Extract the (x, y) coordinate from the center of the cell holding the provided text.  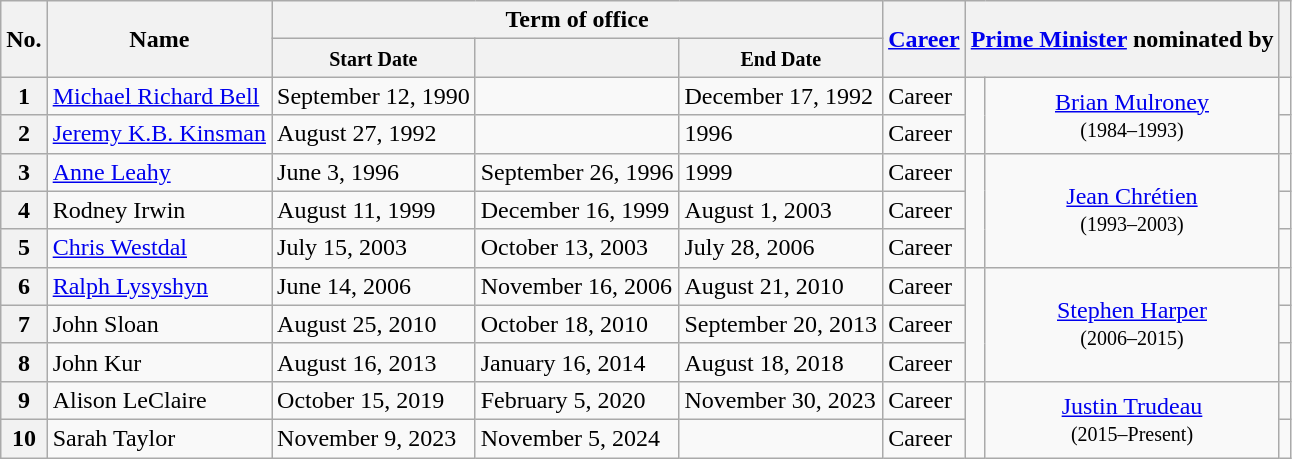
3 (24, 172)
June 3, 1996 (374, 172)
November 5, 2024 (577, 438)
Chris Westdal (159, 248)
7 (24, 324)
June 14, 2006 (374, 286)
Prime Minister nominated by (1122, 39)
Ralph Lysyshyn (159, 286)
July 15, 2003 (374, 248)
July 28, 2006 (781, 248)
Justin Trudeau(2015–Present) (1132, 419)
John Sloan (159, 324)
1999 (781, 172)
Jeremy K.B. Kinsman (159, 134)
September 20, 2013 (781, 324)
August 21, 2010 (781, 286)
Rodney Irwin (159, 210)
4 (24, 210)
Stephen Harper(2006–2015) (1132, 324)
Alison LeClaire (159, 400)
Name (159, 39)
August 27, 1992 (374, 134)
Term of office (578, 20)
Sarah Taylor (159, 438)
No. (24, 39)
December 17, 1992 (781, 96)
Start Date (374, 58)
John Kur (159, 362)
9 (24, 400)
8 (24, 362)
November 30, 2023 (781, 400)
February 5, 2020 (577, 400)
September 26, 1996 (577, 172)
1996 (781, 134)
End Date (781, 58)
Anne Leahy (159, 172)
October 13, 2003 (577, 248)
August 18, 2018 (781, 362)
August 11, 1999 (374, 210)
2 (24, 134)
August 1, 2003 (781, 210)
Jean Chrétien(1993–2003) (1132, 210)
November 9, 2023 (374, 438)
October 18, 2010 (577, 324)
September 12, 1990 (374, 96)
August 25, 2010 (374, 324)
January 16, 2014 (577, 362)
10 (24, 438)
August 16, 2013 (374, 362)
6 (24, 286)
1 (24, 96)
December 16, 1999 (577, 210)
October 15, 2019 (374, 400)
Michael Richard Bell (159, 96)
5 (24, 248)
Brian Mulroney(1984–1993) (1132, 115)
November 16, 2006 (577, 286)
